Return [x, y] of the center of cell containing provided text 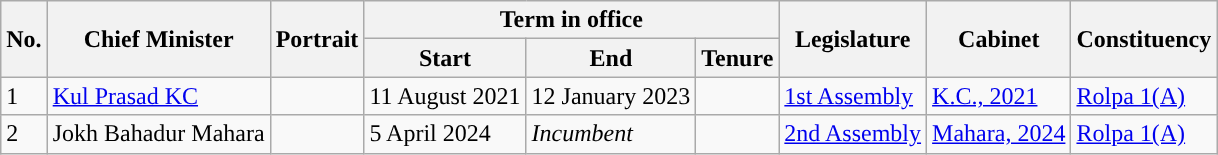
Jokh Bahadur Mahara [158, 134]
Kul Prasad KC [158, 96]
12 January 2023 [611, 96]
Start [445, 58]
5 April 2024 [445, 134]
Chief Minister [158, 39]
Constituency [1144, 39]
2nd Assembly [853, 134]
Portrait [317, 39]
11 August 2021 [445, 96]
No. [24, 39]
1st Assembly [853, 96]
1 [24, 96]
Cabinet [999, 39]
Term in office [572, 20]
Mahara, 2024 [999, 134]
End [611, 58]
Incumbent [611, 134]
2 [24, 134]
Tenure [738, 58]
Legislature [853, 39]
K.C., 2021 [999, 96]
